Determine the (x, y) coordinate at the center of the cell enclosing the given text.  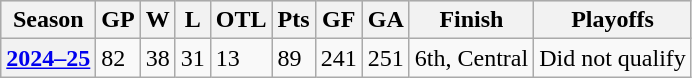
241 (338, 58)
GA (386, 20)
13 (241, 58)
Playoffs (613, 20)
89 (294, 58)
OTL (241, 20)
GP (118, 20)
82 (118, 58)
GF (338, 20)
W (158, 20)
251 (386, 58)
Finish (471, 20)
Did not qualify (613, 58)
38 (158, 58)
31 (192, 58)
6th, Central (471, 58)
2024–25 (48, 58)
L (192, 20)
Pts (294, 20)
Season (48, 20)
